Pinpoint the cell where the given text exists, returning its (X, Y) midpoint coordinate. 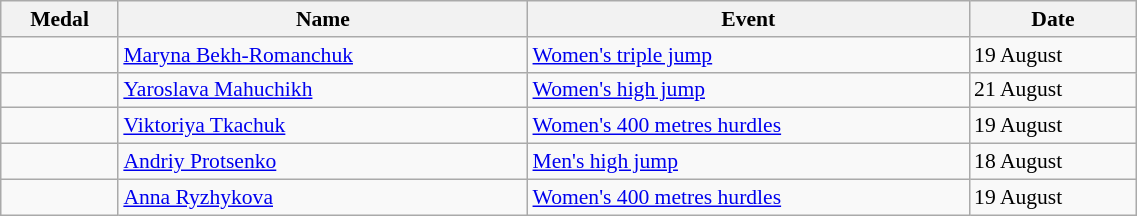
18 August (1053, 162)
Women's high jump (748, 90)
Viktoriya Tkachuk (322, 126)
Date (1053, 19)
Event (748, 19)
Men's high jump (748, 162)
Medal (60, 19)
Maryna Bekh-Romanchuk (322, 55)
Women's triple jump (748, 55)
Yaroslava Mahuchikh (322, 90)
21 August (1053, 90)
Anna Ryzhykova (322, 197)
Andriy Protsenko (322, 162)
Name (322, 19)
